Search for the cell housing the specified text and yield its (X, Y) center coordinate. 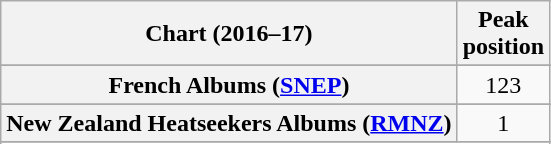
1 (503, 123)
Peak position (503, 34)
123 (503, 85)
Chart (2016–17) (229, 34)
French Albums (SNEP) (229, 85)
New Zealand Heatseekers Albums (RMNZ) (229, 123)
